Capture the cell that displays the provided text and extract its (X, Y) central coordinate. 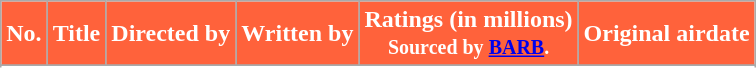
Ratings (in millions) Sourced by BARB. (468, 34)
No. (24, 34)
Title (76, 34)
Original airdate (666, 34)
Written by (298, 34)
Directed by (171, 34)
